Search for the cell housing the specified text and yield its [x, y] center coordinate. 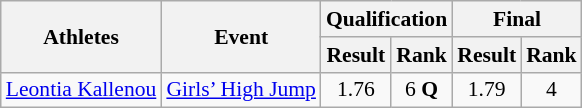
1.76 [356, 90]
Final [516, 19]
Athletes [82, 36]
Event [241, 36]
Leontia Kallenou [82, 90]
1.79 [486, 90]
Girls’ High Jump [241, 90]
6 Q [422, 90]
4 [552, 90]
Qualification [386, 19]
